Detect which cell encompasses the target text, then output its [X, Y] center coordinate. 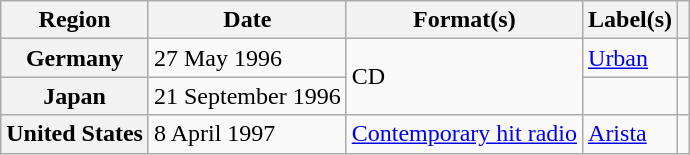
Date [247, 20]
Region [75, 20]
Format(s) [464, 20]
CD [464, 77]
21 September 1996 [247, 96]
Arista [630, 134]
8 April 1997 [247, 134]
Label(s) [630, 20]
Japan [75, 96]
Urban [630, 58]
Contemporary hit radio [464, 134]
Germany [75, 58]
United States [75, 134]
27 May 1996 [247, 58]
